Identify which cell holds the provided text, then report its [X, Y] central coordinate. 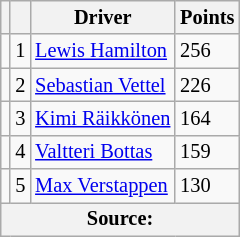
130 [207, 186]
Sebastian Vettel [102, 85]
4 [20, 152]
Source: [120, 219]
Driver [102, 17]
Lewis Hamilton [102, 51]
256 [207, 51]
Valtteri Bottas [102, 152]
2 [20, 85]
1 [20, 51]
226 [207, 85]
Max Verstappen [102, 186]
3 [20, 118]
5 [20, 186]
164 [207, 118]
Points [207, 17]
159 [207, 152]
Kimi Räikkönen [102, 118]
